Provide the (X, Y) coordinate of the cell's center where the given text is located.  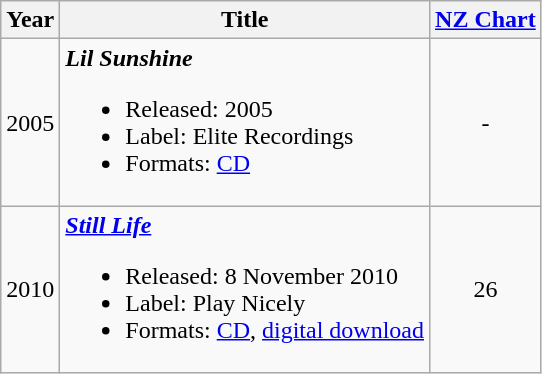
Title (245, 20)
- (486, 122)
NZ Chart (486, 20)
Year (30, 20)
26 (486, 290)
Still LifeReleased: 8 November 2010Label: Play NicelyFormats: CD, digital download (245, 290)
2005 (30, 122)
2010 (30, 290)
Lil SunshineReleased: 2005Label: Elite RecordingsFormats: CD (245, 122)
